Capture the cell that displays the provided text and extract its [X, Y] central coordinate. 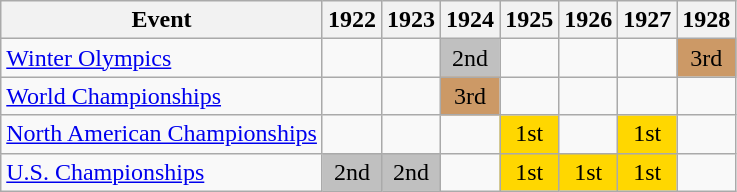
U.S. Championships [162, 172]
1923 [412, 20]
1928 [706, 20]
World Championships [162, 96]
Winter Olympics [162, 58]
1924 [470, 20]
Event [162, 20]
1922 [352, 20]
1927 [648, 20]
North American Championships [162, 134]
1926 [588, 20]
1925 [530, 20]
